Return the [x, y] coordinate for the center point of the cell that contains the specified text.  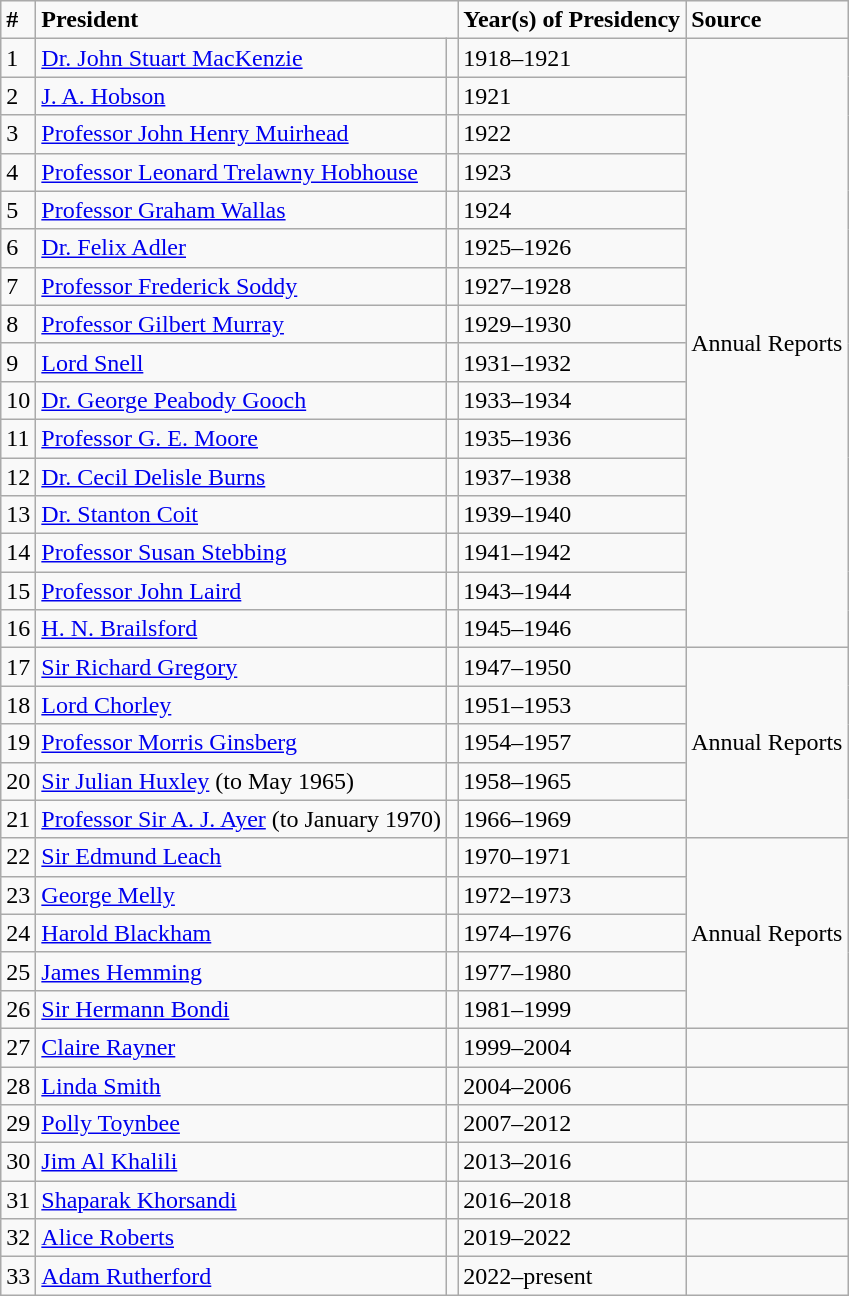
11 [18, 438]
1958–1965 [572, 781]
1966–1969 [572, 819]
Professor Leonard Trelawny Hobhouse [242, 172]
18 [18, 705]
2007–2012 [572, 1124]
25 [18, 971]
1970–1971 [572, 857]
8 [18, 324]
1923 [572, 172]
20 [18, 781]
1921 [572, 96]
Claire Rayner [242, 1047]
19 [18, 743]
Shaparak Khorsandi [242, 1200]
27 [18, 1047]
1922 [572, 134]
1937–1938 [572, 477]
Sir Hermann Bondi [242, 1009]
1943–1944 [572, 591]
Adam Rutherford [242, 1276]
Dr. Felix Adler [242, 248]
1977–1980 [572, 971]
28 [18, 1085]
23 [18, 895]
30 [18, 1162]
Professor Frederick Soddy [242, 286]
Professor John Laird [242, 591]
George Melly [242, 895]
Linda Smith [242, 1085]
6 [18, 248]
2019–2022 [572, 1238]
9 [18, 362]
Professor Susan Stebbing [242, 553]
Professor John Henry Muirhead [242, 134]
J. A. Hobson [242, 96]
10 [18, 400]
Polly Toynbee [242, 1124]
Year(s) of Presidency [572, 20]
15 [18, 591]
29 [18, 1124]
Jim Al Khalili [242, 1162]
James Hemming [242, 971]
1935–1936 [572, 438]
Sir Richard Gregory [242, 667]
1945–1946 [572, 629]
1941–1942 [572, 553]
14 [18, 553]
Sir Edmund Leach [242, 857]
Professor Gilbert Murray [242, 324]
Professor Sir A. J. Ayer (to January 1970) [242, 819]
Dr. George Peabody Gooch [242, 400]
13 [18, 515]
Dr. Stanton Coit [242, 515]
# [18, 20]
4 [18, 172]
1947–1950 [572, 667]
President [247, 20]
H. N. Brailsford [242, 629]
1925–1926 [572, 248]
1951–1953 [572, 705]
17 [18, 667]
Harold Blackham [242, 933]
Source [767, 20]
32 [18, 1238]
Professor Morris Ginsberg [242, 743]
2004–2006 [572, 1085]
1933–1934 [572, 400]
12 [18, 477]
1931–1932 [572, 362]
1924 [572, 210]
2013–2016 [572, 1162]
33 [18, 1276]
3 [18, 134]
1954–1957 [572, 743]
26 [18, 1009]
Dr. John Stuart MacKenzie [242, 58]
7 [18, 286]
Dr. Cecil Delisle Burns [242, 477]
1918–1921 [572, 58]
5 [18, 210]
Professor G. E. Moore [242, 438]
Professor Graham Wallas [242, 210]
1 [18, 58]
Alice Roberts [242, 1238]
Sir Julian Huxley (to May 1965) [242, 781]
31 [18, 1200]
1972–1973 [572, 895]
1981–1999 [572, 1009]
1929–1930 [572, 324]
1999–2004 [572, 1047]
1974–1976 [572, 933]
21 [18, 819]
Lord Chorley [242, 705]
1927–1928 [572, 286]
1939–1940 [572, 515]
2 [18, 96]
16 [18, 629]
22 [18, 857]
24 [18, 933]
Lord Snell [242, 362]
2022–present [572, 1276]
2016–2018 [572, 1200]
